Return the [X, Y] coordinate for the center point of the cell that contains the specified text.  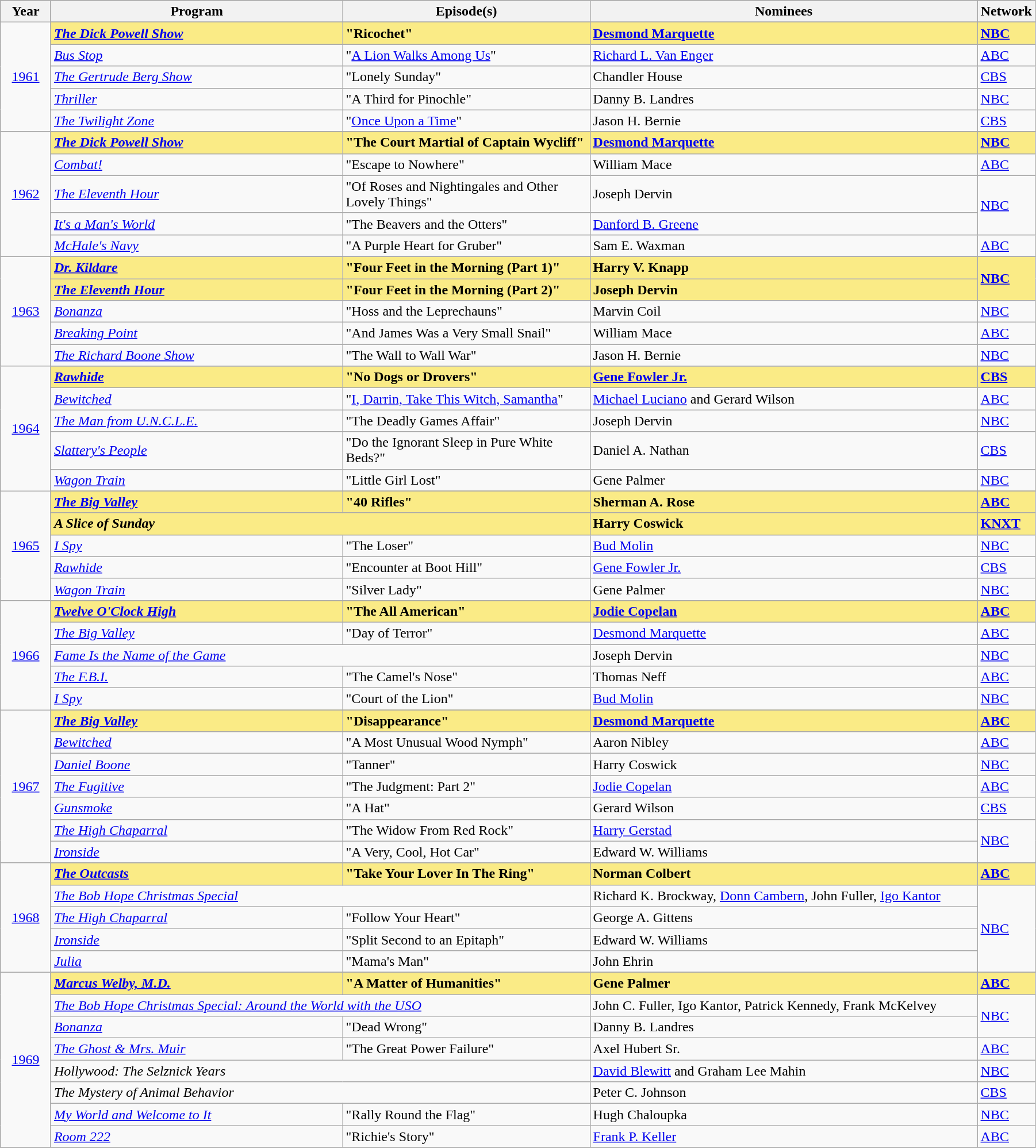
Year [26, 11]
"A Hat" [466, 808]
Sherman A. Rose [784, 502]
Axel Hubert Sr. [784, 1049]
Episode(s) [466, 11]
McHale's Navy [197, 245]
1967 [26, 786]
George A. Gittens [784, 917]
Twelve O'Clock High [197, 611]
"Hoss and the Leprechauns" [466, 312]
Richard K. Brockway, Donn Cambern, John Fuller, Igo Kantor [784, 896]
Harry Gerstad [784, 830]
Hollywood: The Selznick Years [320, 1071]
"The Widow From Red Rock" [466, 830]
1962 [26, 194]
Program [197, 11]
Hugh Chaloupka [784, 1115]
"The All American" [466, 611]
"40 Rifles" [466, 502]
"The Beavers and the Otters" [466, 224]
A Slice of Sunday [320, 524]
1965 [26, 546]
Slattery's People [197, 451]
"No Dogs or Drovers" [466, 377]
"Of Roses and Nightingales and Other Lovely Things" [466, 194]
"Follow Your Heart" [466, 917]
The Outcasts [197, 874]
"Dead Wrong" [466, 1027]
The Mystery of Animal Behavior [320, 1093]
1966 [26, 655]
"The Great Power Failure" [466, 1049]
Harry V. Knapp [784, 267]
John C. Fuller, Igo Kantor, Patrick Kennedy, Frank McKelvey [784, 1005]
"Little Girl Lost" [466, 480]
"Split Second to an Epitaph" [466, 939]
The Fugitive [197, 786]
It's a Man's World [197, 224]
"The Court Martial of Captain Wycliff" [466, 143]
"Four Feet in the Morning (Part 2)" [466, 289]
"Ricochet" [466, 33]
"Court of the Lion" [466, 699]
Daniel Boone [197, 765]
"Rally Round the Flag" [466, 1115]
The Bob Hope Christmas Special: Around the World with the USO [320, 1005]
Aaron Nibley [784, 743]
Room 222 [197, 1137]
"Once Upon a Time" [466, 121]
Frank P. Keller [784, 1137]
The Ghost & Mrs. Muir [197, 1049]
"Day of Terror" [466, 633]
"Silver Lady" [466, 589]
Gunsmoke [197, 808]
Nominees [784, 11]
Dr. Kildare [197, 267]
David Blewitt and Graham Lee Mahin [784, 1071]
"A Very, Cool, Hot Car" [466, 852]
"A Most Unusual Wood Nymph" [466, 743]
"Encounter at Boot Hill" [466, 567]
Combat! [197, 164]
John Ehrin [784, 961]
"Mama's Man" [466, 961]
1961 [26, 77]
Michael Luciano and Gerard Wilson [784, 399]
The Bob Hope Christmas Special [320, 896]
Norman Colbert [784, 874]
The F.B.I. [197, 677]
Breaking Point [197, 333]
Sam E. Waxman [784, 245]
The Twilight Zone [197, 121]
The Man from U.N.C.L.E. [197, 421]
Chandler House [784, 77]
Thomas Neff [784, 677]
"A Purple Heart for Gruber" [466, 245]
"I, Darrin, Take This Witch, Samantha" [466, 399]
The Gertrude Berg Show [197, 77]
"The Deadly Games Affair" [466, 421]
Richard L. Van Enger [784, 55]
"The Wall to Wall War" [466, 355]
"A Third for Pinochle" [466, 99]
"And James Was a Very Small Snail" [466, 333]
Thriller [197, 99]
"The Judgment: Part 2" [466, 786]
"Lonely Sunday" [466, 77]
"Escape to Nowhere" [466, 164]
Bus Stop [197, 55]
"Richie's Story" [466, 1137]
KNXT [1006, 524]
1968 [26, 917]
"A Lion Walks Among Us" [466, 55]
Julia [197, 961]
"Tanner" [466, 765]
"Four Feet in the Morning (Part 1)" [466, 267]
Gerard Wilson [784, 808]
"The Camel's Nose" [466, 677]
"Do the Ignorant Sleep in Pure White Beds?" [466, 451]
Danford B. Greene [784, 224]
"Disappearance" [466, 721]
Marvin Coil [784, 312]
Network [1006, 11]
"Take Your Lover In The Ring" [466, 874]
1963 [26, 311]
"A Matter of Humanities" [466, 983]
The Richard Boone Show [197, 355]
Fame Is the Name of the Game [320, 655]
My World and Welcome to It [197, 1115]
"The Loser" [466, 546]
1964 [26, 429]
Marcus Welby, M.D. [197, 983]
Peter C. Johnson [784, 1093]
1969 [26, 1059]
Daniel A. Nathan [784, 451]
